Output the (x, y) coordinate of the center of the cell containing the given text.  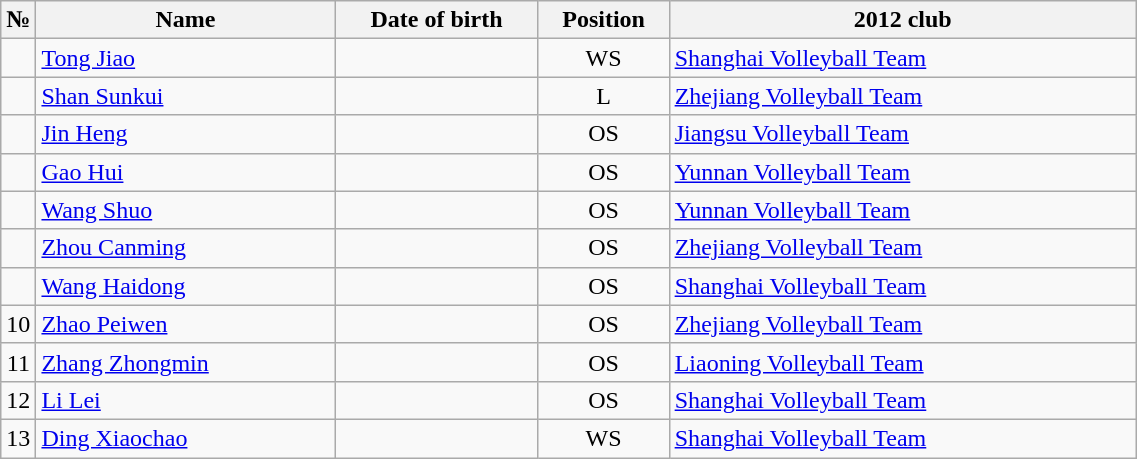
L (604, 96)
Li Lei (186, 400)
Name (186, 20)
№ (18, 20)
13 (18, 438)
Zhao Peiwen (186, 324)
2012 club (902, 20)
Liaoning Volleyball Team (902, 362)
Gao Hui (186, 172)
Ding Xiaochao (186, 438)
Jiangsu Volleyball Team (902, 134)
12 (18, 400)
Wang Shuo (186, 210)
Shan Sunkui (186, 96)
10 (18, 324)
Position (604, 20)
Zhang Zhongmin (186, 362)
Tong Jiao (186, 58)
Date of birth (436, 20)
Jin Heng (186, 134)
Zhou Canming (186, 248)
11 (18, 362)
Wang Haidong (186, 286)
